Detect which cell encompasses the target text, then output its (x, y) center coordinate. 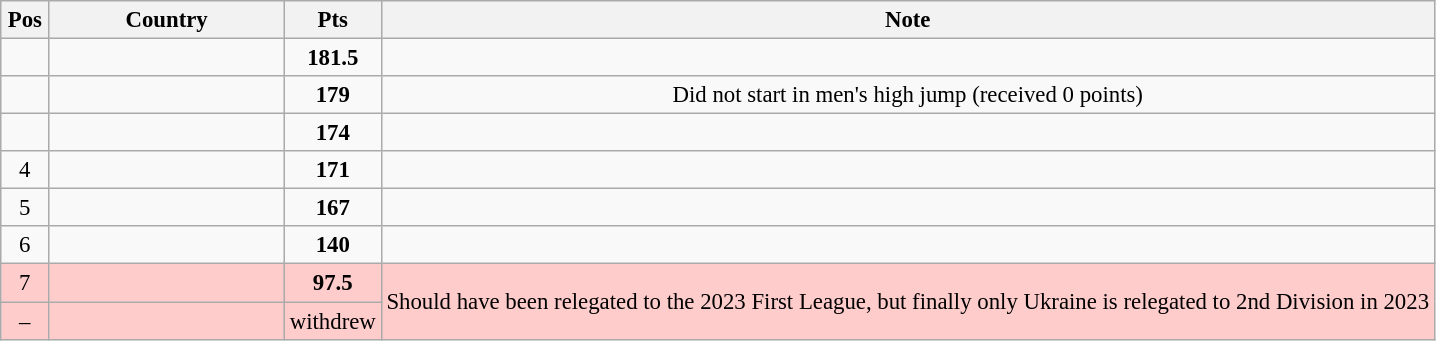
179 (332, 95)
withdrew (332, 321)
Pos (25, 20)
174 (332, 133)
7 (25, 283)
181.5 (332, 58)
171 (332, 170)
– (25, 321)
97.5 (332, 283)
6 (25, 245)
140 (332, 245)
Country (167, 20)
5 (25, 208)
Pts (332, 20)
Did not start in men's high jump (received 0 points) (908, 95)
167 (332, 208)
4 (25, 170)
Note (908, 20)
Should have been relegated to the 2023 First League, but finally only Ukraine is relegated to 2nd Division in 2023 (908, 302)
